For the text-containing cell, return its midpoint in (x, y) coordinate format. 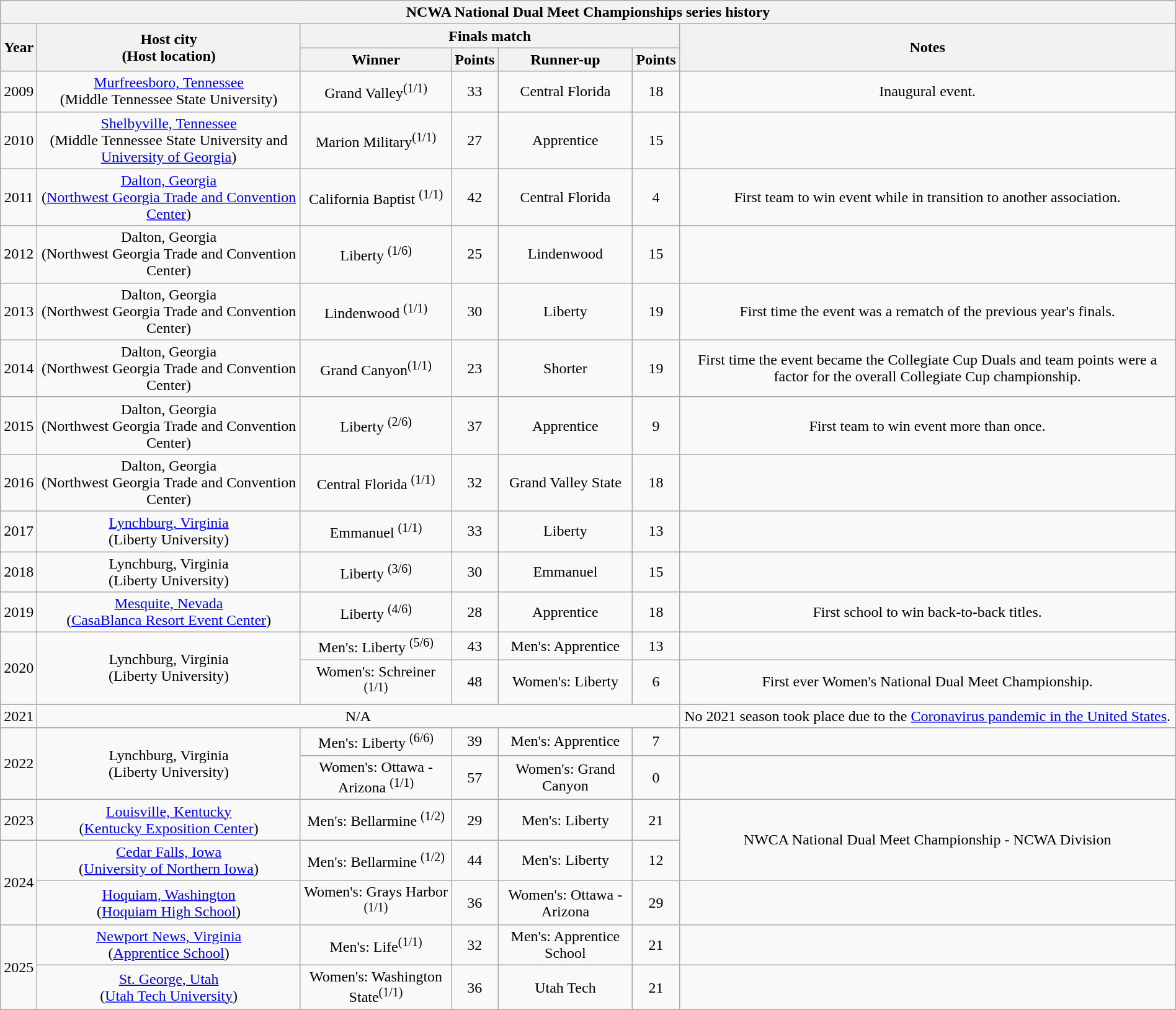
42 (475, 197)
Women's: Ottawa - Arizona (566, 903)
Women's: Grand Canyon (566, 777)
Host city(Host location) (169, 48)
Men's: Apprentice School (566, 945)
First team to win event more than once. (927, 425)
2023 (19, 820)
7 (656, 742)
48 (475, 682)
Finals match (490, 36)
Central Florida (1/1) (376, 482)
12 (656, 861)
57 (475, 777)
25 (475, 254)
2018 (19, 572)
Liberty (3/6) (376, 572)
Women's: Washington State(1/1) (376, 988)
First time the event was a rematch of the previous year's finals. (927, 311)
Mesquite, Nevada(CasaBlanca Resort Event Center) (169, 613)
Inaugural event. (927, 92)
9 (656, 425)
NWCA National Dual Meet Championship - NCWA Division (927, 840)
No 2021 season took place due to the Coronavirus pandemic in the United States. (927, 716)
0 (656, 777)
Runner-up (566, 60)
Women's: Liberty (566, 682)
Grand Valley(1/1) (376, 92)
2016 (19, 482)
Murfreesboro, Tennessee(Middle Tennessee State University) (169, 92)
Cedar Falls, Iowa(University of Northern Iowa) (169, 861)
2012 (19, 254)
Lindenwood (566, 254)
Utah Tech (566, 988)
Winner (376, 60)
2015 (19, 425)
N/A (359, 716)
2019 (19, 613)
Hoquiam, Washington(Hoquiam High School) (169, 903)
Men's: Liberty (5/6) (376, 646)
2024 (19, 883)
Grand Valley State (566, 482)
Louisville, Kentucky(Kentucky Exposition Center) (169, 820)
4 (656, 197)
First time the event became the Collegiate Cup Duals and team points were a factor for the overall Collegiate Cup championship. (927, 368)
Liberty (4/6) (376, 613)
2009 (19, 92)
Shorter (566, 368)
2022 (19, 764)
Newport News, Virginia(Apprentice School) (169, 945)
2011 (19, 197)
23 (475, 368)
27 (475, 140)
Women's: Grays Harbor (1/1) (376, 903)
St. George, Utah(Utah Tech University) (169, 988)
39 (475, 742)
Emmanuel (1/1) (376, 531)
44 (475, 861)
2025 (19, 967)
Shelbyville, Tennessee(Middle Tennessee State University and University of Georgia) (169, 140)
Emmanuel (566, 572)
Lindenwood (1/1) (376, 311)
First team to win event while in transition to another association. (927, 197)
Men's: Liberty (6/6) (376, 742)
California Baptist (1/1) (376, 197)
2014 (19, 368)
2010 (19, 140)
Year (19, 48)
Liberty (1/6) (376, 254)
Grand Canyon(1/1) (376, 368)
2017 (19, 531)
First school to win back-to-back titles. (927, 613)
Notes (927, 48)
Women's: Ottawa - Arizona (1/1) (376, 777)
Marion Military(1/1) (376, 140)
2021 (19, 716)
28 (475, 613)
Men's: Life(1/1) (376, 945)
Liberty (2/6) (376, 425)
6 (656, 682)
2020 (19, 668)
37 (475, 425)
2013 (19, 311)
Women's: Schreiner (1/1) (376, 682)
NCWA National Dual Meet Championships series history (588, 12)
First ever Women's National Dual Meet Championship. (927, 682)
43 (475, 646)
